Search for the cell housing the specified text and yield its (X, Y) center coordinate. 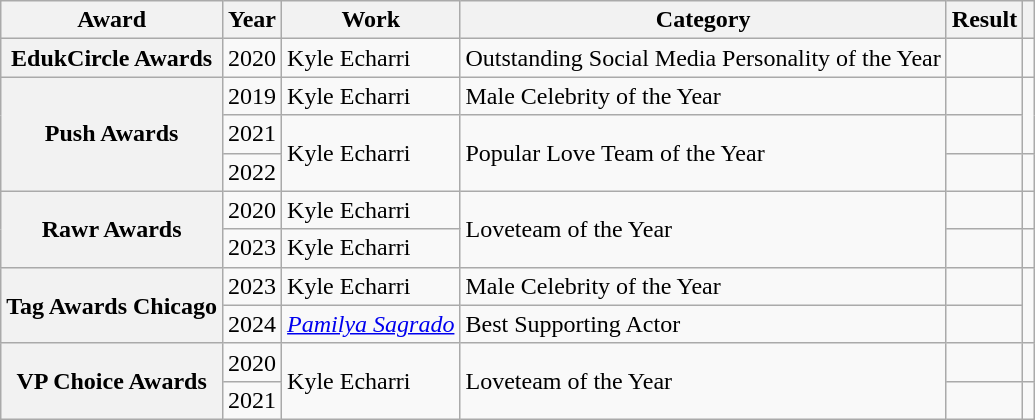
Pamilya Sagrado (371, 324)
Popular Love Team of the Year (703, 153)
EdukCircle Awards (112, 58)
Result (984, 20)
2024 (252, 324)
Outstanding Social Media Personality of the Year (703, 58)
Award (112, 20)
Work (371, 20)
Push Awards (112, 134)
2019 (252, 96)
Year (252, 20)
2022 (252, 172)
Tag Awards Chicago (112, 305)
Best Supporting Actor (703, 324)
Category (703, 20)
VP Choice Awards (112, 381)
Rawr Awards (112, 229)
